Locate the cell with the specified text and output its [X, Y] center coordinate. 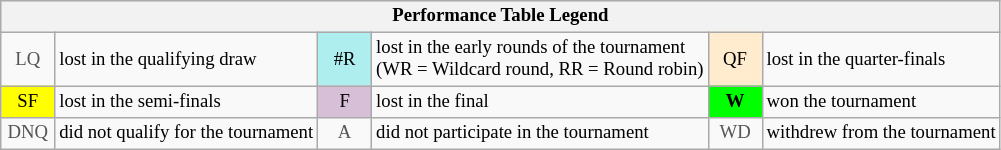
won the tournament [881, 102]
#R [345, 60]
lost in the early rounds of the tournament(WR = Wildcard round, RR = Round robin) [540, 60]
lost in the semi-finals [186, 102]
lost in the qualifying draw [186, 60]
did not participate in the tournament [540, 134]
SF [28, 102]
lost in the final [540, 102]
F [345, 102]
QF [735, 60]
A [345, 134]
DNQ [28, 134]
lost in the quarter-finals [881, 60]
LQ [28, 60]
W [735, 102]
withdrew from the tournament [881, 134]
WD [735, 134]
did not qualify for the tournament [186, 134]
Performance Table Legend [500, 16]
